Identify which cell holds the provided text, then report its [x, y] central coordinate. 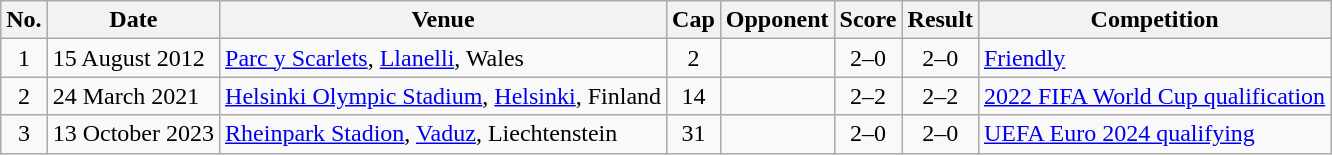
Score [868, 20]
Helsinki Olympic Stadium, Helsinki, Finland [444, 96]
2022 FIFA World Cup qualification [1154, 96]
13 October 2023 [133, 134]
Result [940, 20]
Venue [444, 20]
Date [133, 20]
3 [24, 134]
Parc y Scarlets, Llanelli, Wales [444, 58]
Opponent [777, 20]
31 [694, 134]
15 August 2012 [133, 58]
Friendly [1154, 58]
Cap [694, 20]
UEFA Euro 2024 qualifying [1154, 134]
Competition [1154, 20]
1 [24, 58]
24 March 2021 [133, 96]
No. [24, 20]
14 [694, 96]
Rheinpark Stadion, Vaduz, Liechtenstein [444, 134]
